Locate the cell with the specified text and output its [x, y] center coordinate. 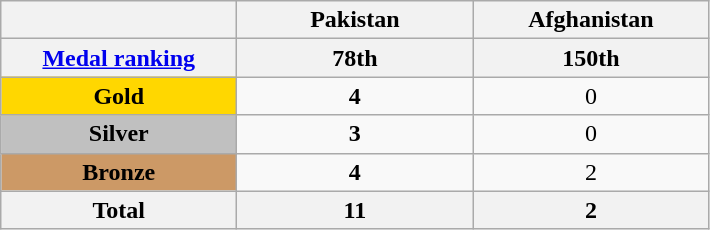
Gold [119, 96]
Medal ranking [119, 58]
Afghanistan [591, 20]
Total [119, 210]
Bronze [119, 172]
Pakistan [355, 20]
78th [355, 58]
Silver [119, 134]
150th [591, 58]
11 [355, 210]
3 [355, 134]
